Find where the given text appears and provide that cell's center as (X, Y) coordinate. 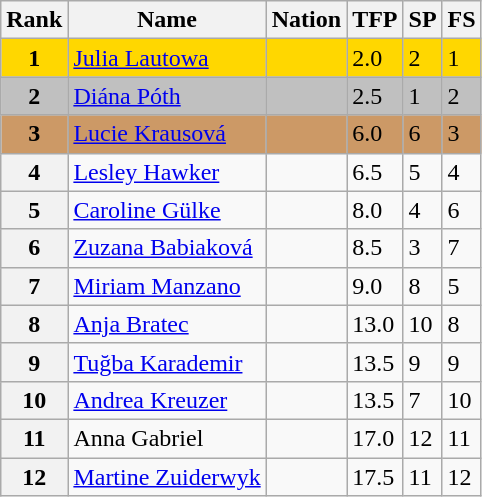
17.0 (375, 438)
Miriam Manzano (167, 286)
Nation (306, 20)
Lesley Hawker (167, 172)
17.5 (375, 477)
Rank (34, 20)
Martine Zuiderwyk (167, 477)
2.5 (375, 96)
9.0 (375, 286)
FS (462, 20)
TFP (375, 20)
13.0 (375, 324)
Anna Gabriel (167, 438)
8.5 (375, 248)
Lucie Krausová (167, 134)
Name (167, 20)
Tuğba Karademir (167, 362)
2.0 (375, 58)
Julia Lautowa (167, 58)
8.0 (375, 210)
Zuzana Babiaková (167, 248)
6.5 (375, 172)
6.0 (375, 134)
Caroline Gülke (167, 210)
Diána Póth (167, 96)
Anja Bratec (167, 324)
Andrea Kreuzer (167, 400)
SP (422, 20)
